Find where the given text appears and provide that cell's center as [X, Y] coordinate. 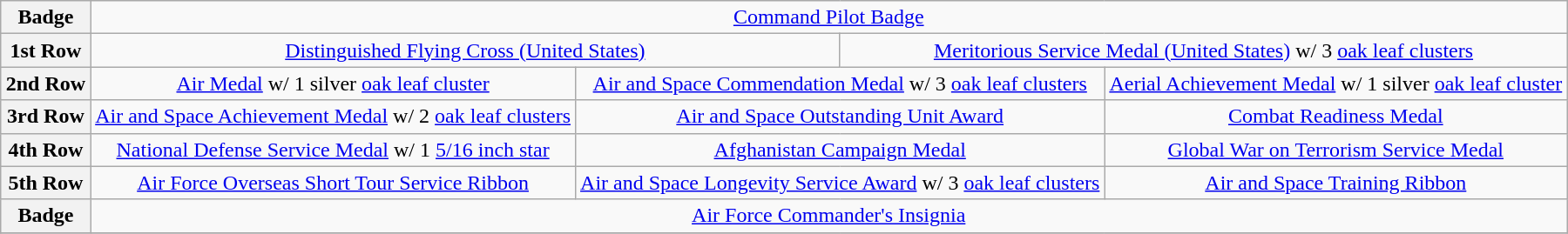
Air and Space Training Ribbon [1336, 183]
Air Medal w/ 1 silver oak leaf cluster [333, 84]
1st Row [45, 50]
Air and Space Commendation Medal w/ 3 oak leaf clusters [840, 84]
Air and Space Outstanding Unit Award [840, 117]
Afghanistan Campaign Medal [840, 150]
Air and Space Achievement Medal w/ 2 oak leaf clusters [333, 117]
Air and Space Longevity Service Award w/ 3 oak leaf clusters [840, 183]
Air Force Commander's Insignia [829, 216]
4th Row [45, 150]
3rd Row [45, 117]
Air Force Overseas Short Tour Service Ribbon [333, 183]
Aerial Achievement Medal w/ 1 silver oak leaf cluster [1336, 84]
Command Pilot Badge [829, 17]
National Defense Service Medal w/ 1 5/16 inch star [333, 150]
Global War on Terrorism Service Medal [1336, 150]
Meritorious Service Medal (United States) w/ 3 oak leaf clusters [1204, 50]
Combat Readiness Medal [1336, 117]
5th Row [45, 183]
2nd Row [45, 84]
Distinguished Flying Cross (United States) [465, 50]
